Output the [x, y] coordinate of the center of the cell containing the given text.  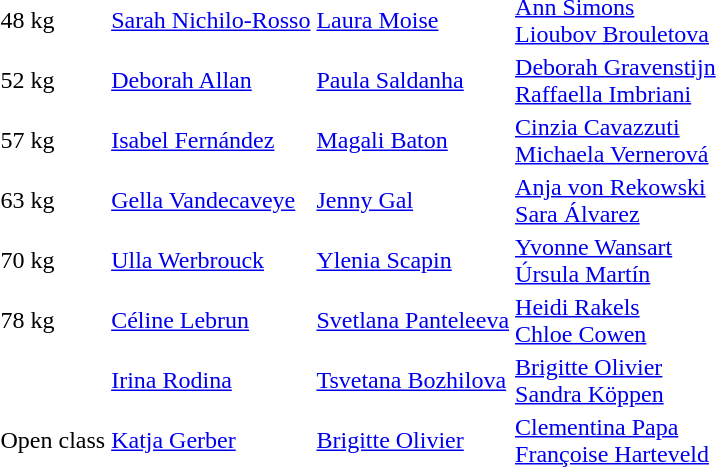
Céline Lebrun [211, 320]
Jenny Gal [413, 200]
Gella Vandecaveye [211, 200]
Deborah Allan [211, 80]
Ulla Werbrouck [211, 260]
Tsvetana Bozhilova [413, 380]
Isabel Fernández [211, 140]
Svetlana Panteleeva [413, 320]
Magali Baton [413, 140]
Paula Saldanha [413, 80]
Irina Rodina [211, 380]
Ylenia Scapin [413, 260]
